Provide the (X, Y) coordinate of the cell's center where the given text is located.  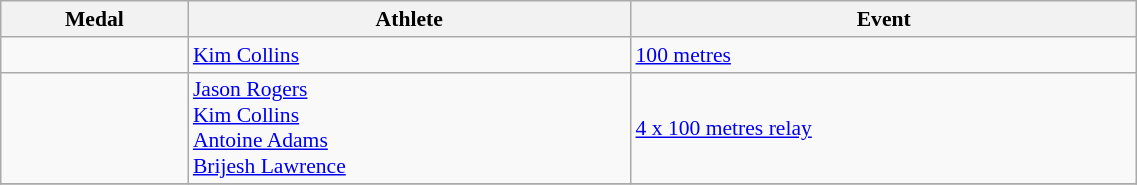
Medal (94, 19)
Athlete (410, 19)
Kim Collins (410, 55)
Event (884, 19)
4 x 100 metres relay (884, 128)
Jason RogersKim CollinsAntoine AdamsBrijesh Lawrence (410, 128)
100 metres (884, 55)
